Return (x, y) of the center of cell containing provided text 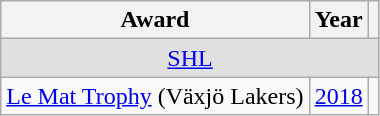
2018 (338, 96)
Award (155, 20)
Year (338, 20)
SHL (190, 58)
Le Mat Trophy (Växjö Lakers) (155, 96)
